Pinpoint the cell where the given text exists, returning its (X, Y) midpoint coordinate. 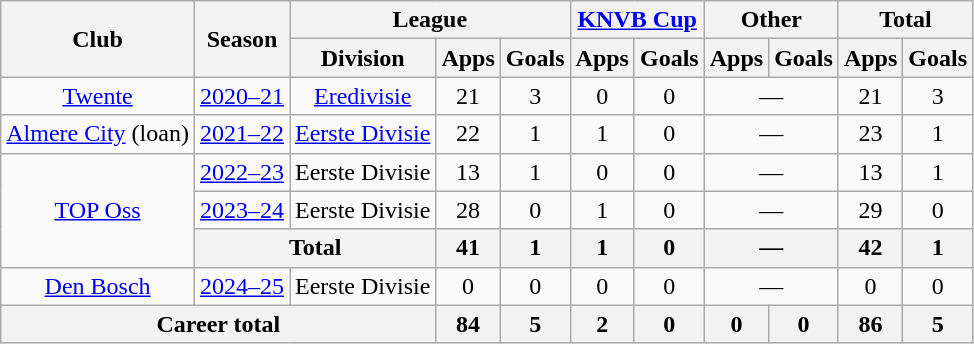
23 (870, 134)
2021–22 (242, 134)
Division (363, 58)
Other (771, 20)
29 (870, 210)
84 (468, 324)
TOP Oss (98, 210)
Den Bosch (98, 286)
Eredivisie (363, 96)
2 (602, 324)
2022–23 (242, 172)
League (430, 20)
22 (468, 134)
Twente (98, 96)
KNVB Cup (637, 20)
Almere City (loan) (98, 134)
28 (468, 210)
2020–21 (242, 96)
86 (870, 324)
41 (468, 248)
Club (98, 39)
2023–24 (242, 210)
2024–25 (242, 286)
Season (242, 39)
Career total (218, 324)
42 (870, 248)
